Determine the [x, y] coordinate at the center of the cell enclosing the given text.  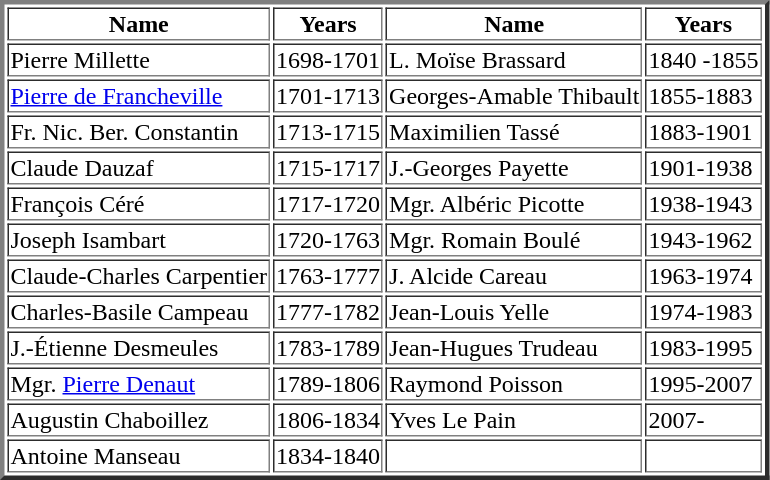
Mgr. Albéric Picotte [514, 204]
1901-1938 [703, 168]
François Céré [140, 204]
1715-1717 [328, 168]
1840 -1855 [703, 60]
1713-1715 [328, 132]
J.-Étienne Desmeules [140, 348]
Antoine Manseau [140, 456]
L. Moïse Brassard [514, 60]
1806-1834 [328, 420]
Jean-Louis Yelle [514, 312]
1789-1806 [328, 384]
Mgr. Pierre Denaut [140, 384]
Pierre Millette [140, 60]
1974-1983 [703, 312]
J. Alcide Careau [514, 276]
Mgr. Romain Boulé [514, 240]
1995-2007 [703, 384]
2007- [703, 420]
1855-1883 [703, 96]
Claude Dauzaf [140, 168]
J.-Georges Payette [514, 168]
Fr. Nic. Ber. Constantin [140, 132]
1720-1763 [328, 240]
1717-1720 [328, 204]
1943-1962 [703, 240]
Maximilien Tassé [514, 132]
1763-1777 [328, 276]
Pierre de Francheville [140, 96]
1698-1701 [328, 60]
Joseph Isambart [140, 240]
1777-1782 [328, 312]
Charles-Basile Campeau [140, 312]
Raymond Poisson [514, 384]
1983-1995 [703, 348]
Claude-Charles Carpentier [140, 276]
Yves Le Pain [514, 420]
1701-1713 [328, 96]
Augustin Chaboillez [140, 420]
1834-1840 [328, 456]
1963-1974 [703, 276]
1783-1789 [328, 348]
Georges-Amable Thibault [514, 96]
1883-1901 [703, 132]
Jean-Hugues Trudeau [514, 348]
1938-1943 [703, 204]
